Search for the cell housing the specified text and yield its (x, y) center coordinate. 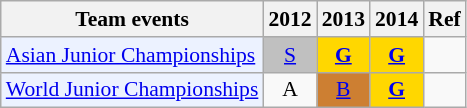
A (290, 90)
Ref (444, 19)
World Junior Championships (132, 90)
Asian Junior Championships (132, 55)
2012 (290, 19)
S (290, 55)
B (344, 90)
2013 (344, 19)
Team events (132, 19)
2014 (396, 19)
